Provide the [x, y] coordinate of the cell's center where the given text is located.  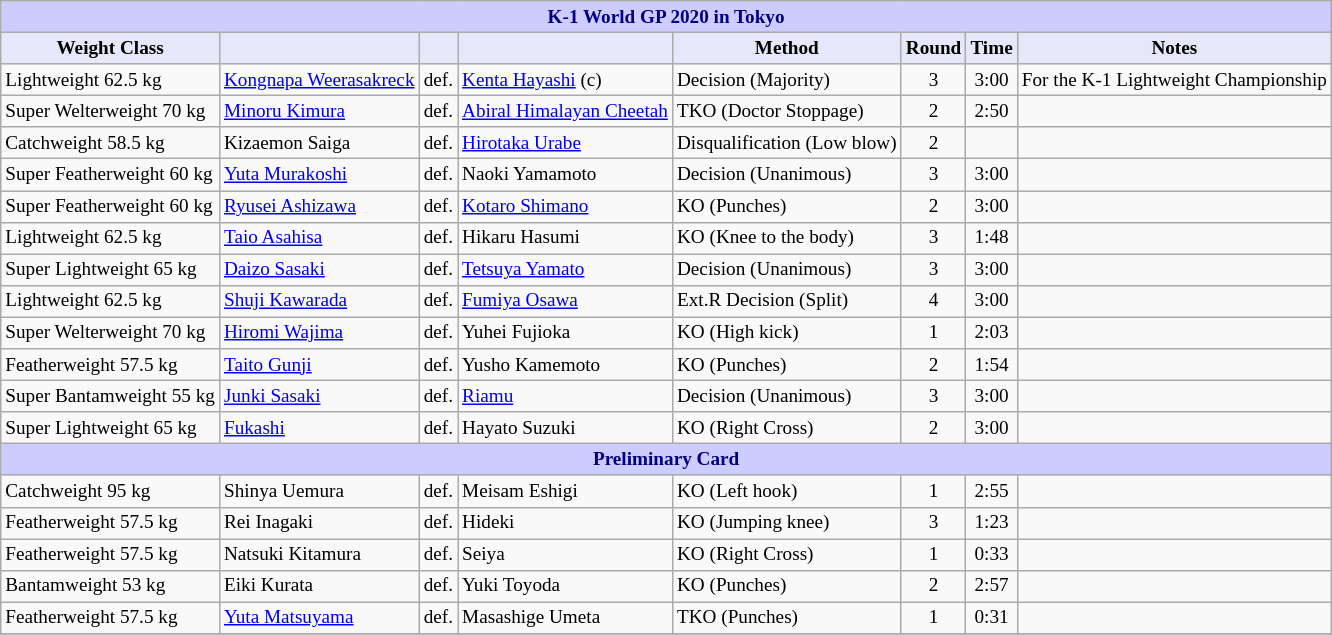
Abiral Himalayan Cheetah [566, 111]
Weight Class [110, 48]
Taio Asahisa [319, 238]
Daizo Sasaki [319, 270]
Hiromi Wajima [319, 333]
Tetsuya Yamato [566, 270]
Taito Gunji [319, 365]
Shinya Uemura [319, 491]
1:54 [992, 365]
0:33 [992, 554]
Naoki Yamamoto [566, 175]
Minoru Kimura [319, 111]
Time [992, 48]
Notes [1174, 48]
Riamu [566, 396]
2:03 [992, 333]
Hirotaka Urabe [566, 143]
Kotaro Shimano [566, 206]
Ryusei Ashizawa [319, 206]
K-1 World GP 2020 in Tokyo [666, 17]
2:57 [992, 586]
Ext.R Decision (Split) [786, 301]
Kongnapa Weerasakreck [319, 80]
Catchweight 58.5 kg [110, 143]
Preliminary Card [666, 460]
TKO (Punches) [786, 618]
Method [786, 48]
Disqualification (Low blow) [786, 143]
Fumiya Osawa [566, 301]
Catchweight 95 kg [110, 491]
Round [934, 48]
TKO (Doctor Stoppage) [786, 111]
Natsuki Kitamura [319, 554]
Eiki Kurata [319, 586]
2:50 [992, 111]
Yuki Toyoda [566, 586]
Hikaru Hasumi [566, 238]
Fukashi [319, 428]
Decision (Majority) [786, 80]
1:23 [992, 523]
KO (High kick) [786, 333]
Junki Sasaki [319, 396]
Bantamweight 53 kg [110, 586]
Seiya [566, 554]
KO (Knee to the body) [786, 238]
Yusho Kamemoto [566, 365]
Yuhei Fujioka [566, 333]
Yuta Matsuyama [319, 618]
KO (Jumping knee) [786, 523]
Hayato Suzuki [566, 428]
Super Bantamweight 55 kg [110, 396]
Rei Inagaki [319, 523]
Shuji Kawarada [319, 301]
Meisam Eshigi [566, 491]
Hideki [566, 523]
KO (Left hook) [786, 491]
Kizaemon Saiga [319, 143]
1:48 [992, 238]
4 [934, 301]
Masashige Umeta [566, 618]
Kenta Hayashi (c) [566, 80]
2:55 [992, 491]
For the K-1 Lightweight Championship [1174, 80]
Yuta Murakoshi [319, 175]
0:31 [992, 618]
